Detect which cell encompasses the target text, then output its (X, Y) center coordinate. 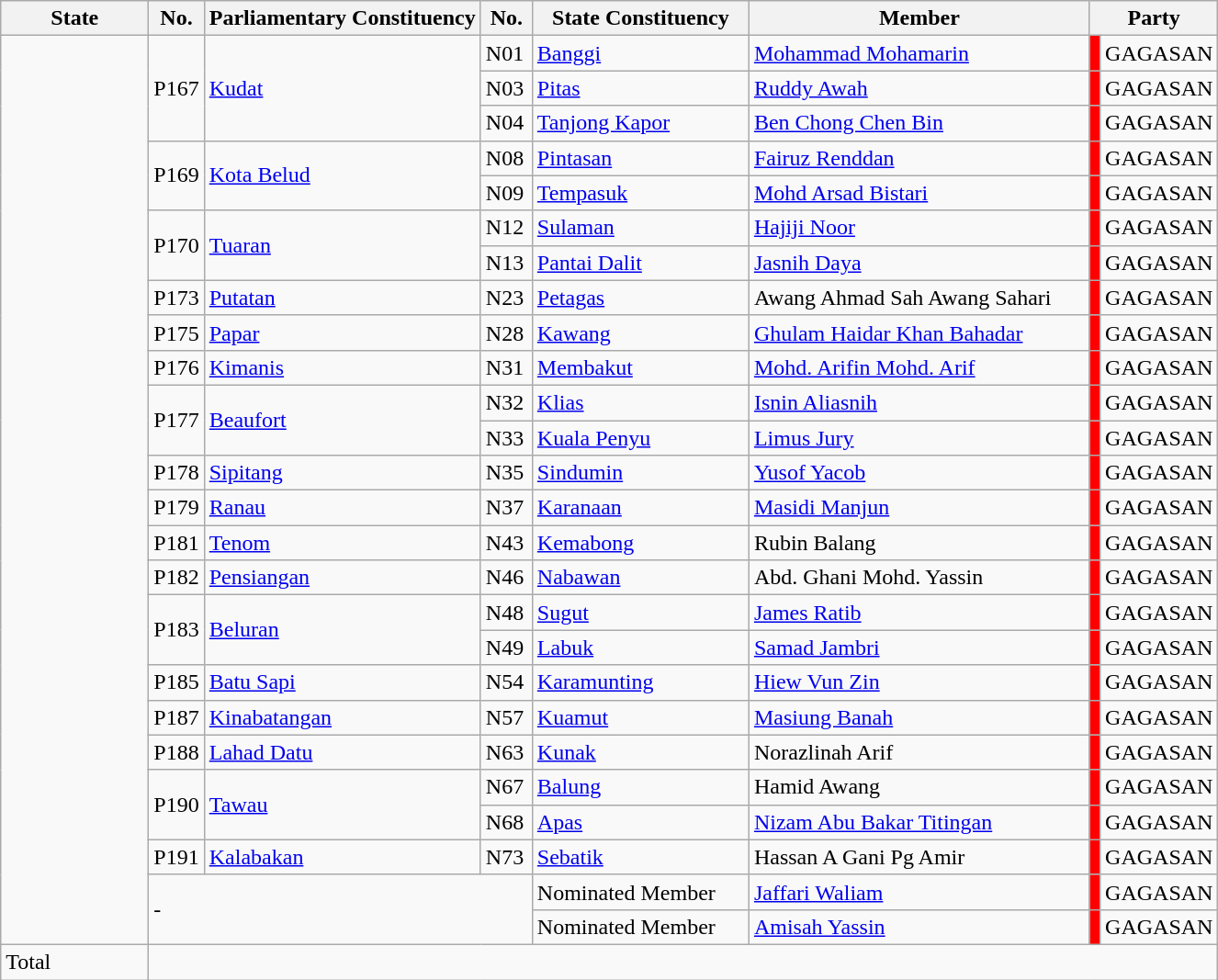
P191 (176, 857)
James Ratib (919, 613)
Masidi Manjun (919, 508)
Tenom (342, 543)
Pensiangan (342, 578)
Isnin Aliasnih (919, 402)
P188 (176, 752)
- (341, 909)
Norazlinah Arif (919, 752)
P177 (176, 420)
Kuamut (640, 717)
Jaffari Waliam (919, 892)
N32 (506, 402)
Jasnih Daya (919, 263)
Amisah Yassin (919, 927)
P182 (176, 578)
N35 (506, 473)
P187 (176, 717)
Ruddy Awah (919, 88)
N48 (506, 613)
N37 (506, 508)
Tawau (342, 805)
N57 (506, 717)
Sindumin (640, 473)
Awang Ahmad Sah Awang Sahari (919, 298)
N31 (506, 367)
Sipitang (342, 473)
Nabawan (640, 578)
N73 (506, 857)
Papar (342, 332)
P169 (176, 175)
Kawang (640, 332)
Kudat (342, 88)
Ghulam Haidar Khan Bahadar (919, 332)
N03 (506, 88)
N43 (506, 543)
Mohd Arsad Bistari (919, 193)
Sugut (640, 613)
N09 (506, 193)
N01 (506, 53)
Kuala Penyu (640, 438)
Apas (640, 822)
Beluran (342, 630)
N28 (506, 332)
Fairuz Renddan (919, 158)
P190 (176, 805)
P167 (176, 88)
Masiung Banah (919, 717)
Tuaran (342, 245)
Mohammad Mohamarin (919, 53)
Tempasuk (640, 193)
Kalabakan (342, 857)
Rubin Balang (919, 543)
Member (919, 18)
Hamid Awang (919, 787)
P179 (176, 508)
N08 (506, 158)
Nizam Abu Bakar Titingan (919, 822)
N49 (506, 648)
Abd. Ghani Mohd. Yassin (919, 578)
Total (75, 962)
State Constituency (640, 18)
N23 (506, 298)
Putatan (342, 298)
N54 (506, 682)
Pantai Dalit (640, 263)
Membakut (640, 367)
P183 (176, 630)
Samad Jambri (919, 648)
Beaufort (342, 420)
P185 (176, 682)
Ben Chong Chen Bin (919, 123)
P175 (176, 332)
N67 (506, 787)
P173 (176, 298)
Party (1154, 18)
N33 (506, 438)
P176 (176, 367)
Petagas (640, 298)
Klias (640, 402)
Kinabatangan (342, 717)
Mohd. Arifin Mohd. Arif (919, 367)
Sebatik (640, 857)
Ranau (342, 508)
Kota Belud (342, 175)
Labuk (640, 648)
N04 (506, 123)
Pitas (640, 88)
Lahad Datu (342, 752)
Karanaan (640, 508)
Hassan A Gani Pg Amir (919, 857)
N13 (506, 263)
Batu Sapi (342, 682)
Kemabong (640, 543)
P170 (176, 245)
Hajiji Noor (919, 228)
Sulaman (640, 228)
State (75, 18)
Balung (640, 787)
P178 (176, 473)
Limus Jury (919, 438)
Tanjong Kapor (640, 123)
N12 (506, 228)
Pintasan (640, 158)
Yusof Yacob (919, 473)
N63 (506, 752)
N46 (506, 578)
Parliamentary Constituency (342, 18)
Banggi (640, 53)
Karamunting (640, 682)
N68 (506, 822)
P181 (176, 543)
Kunak (640, 752)
Hiew Vun Zin (919, 682)
Kimanis (342, 367)
